Return the [x, y] coordinate for the center point of the cell that contains the specified text.  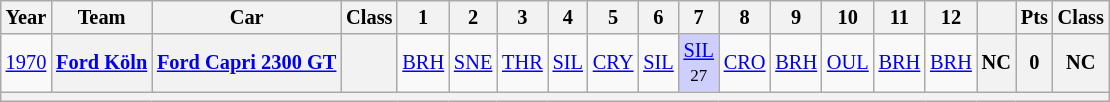
6 [658, 17]
Car [246, 17]
1970 [26, 63]
Team [102, 17]
Ford Capri 2300 GT [246, 63]
CRO [745, 63]
THR [522, 63]
2 [473, 17]
SNE [473, 63]
OUL [848, 63]
Pts [1034, 17]
4 [568, 17]
Year [26, 17]
0 [1034, 63]
10 [848, 17]
SIL27 [699, 63]
Ford Köln [102, 63]
7 [699, 17]
1 [423, 17]
8 [745, 17]
12 [951, 17]
3 [522, 17]
9 [796, 17]
CRY [613, 63]
5 [613, 17]
11 [900, 17]
